Search for the cell housing the specified text and yield its [X, Y] center coordinate. 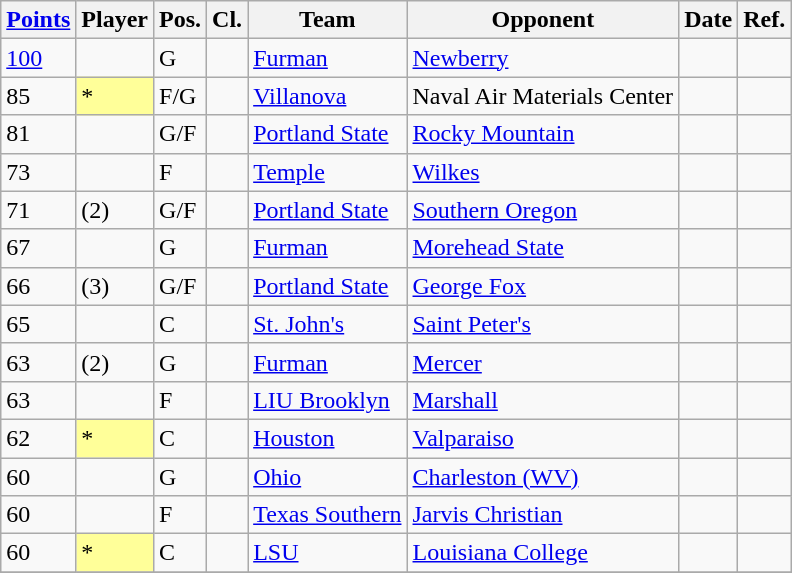
73 [38, 172]
Valparaiso [543, 438]
Southern Oregon [543, 210]
Villanova [328, 96]
66 [38, 286]
71 [38, 210]
Ref. [764, 20]
Saint Peter's [543, 324]
Points [38, 20]
67 [38, 248]
Mercer [543, 362]
Temple [328, 172]
Date [708, 20]
62 [38, 438]
Wilkes [543, 172]
85 [38, 96]
Pos. [180, 20]
F/G [180, 96]
Houston [328, 438]
Newberry [543, 58]
Player [115, 20]
Jarvis Christian [543, 515]
Charleston (WV) [543, 477]
Rocky Mountain [543, 134]
81 [38, 134]
Opponent [543, 20]
Morehead State [543, 248]
Naval Air Materials Center [543, 96]
LIU Brooklyn [328, 400]
Ohio [328, 477]
Team [328, 20]
St. John's [328, 324]
Cl. [228, 20]
65 [38, 324]
LSU [328, 553]
Louisiana College [543, 553]
100 [38, 58]
Texas Southern [328, 515]
George Fox [543, 286]
(3) [115, 286]
Marshall [543, 400]
